From the cell containing the given text, extract its center point as (x, y) coordinate. 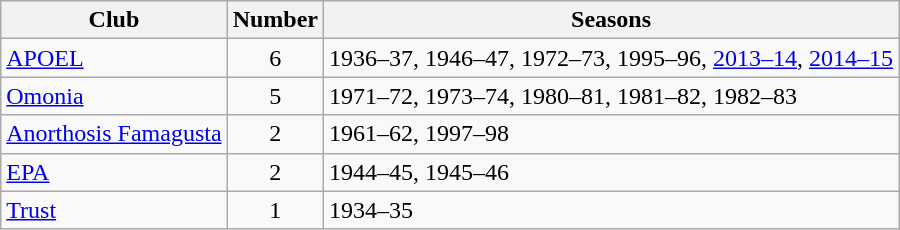
1944–45, 1945–46 (612, 172)
Anorthosis Famagusta (114, 134)
Trust (114, 210)
Omonia (114, 96)
Club (114, 20)
Number (275, 20)
1 (275, 210)
6 (275, 58)
Seasons (612, 20)
1971–72, 1973–74, 1980–81, 1981–82, 1982–83 (612, 96)
5 (275, 96)
1961–62, 1997–98 (612, 134)
1936–37, 1946–47, 1972–73, 1995–96, 2013–14, 2014–15 (612, 58)
APOEL (114, 58)
EPA (114, 172)
1934–35 (612, 210)
